From the cell containing the given text, extract its center point as (x, y) coordinate. 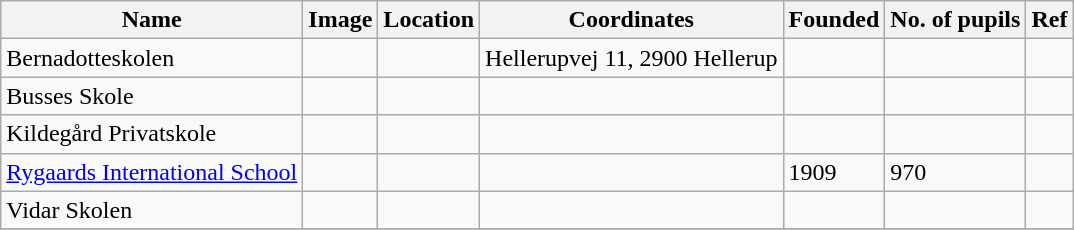
Busses Skole (152, 96)
Ref (1050, 20)
Founded (834, 20)
Hellerupvej 11, 2900 Hellerup (632, 58)
No. of pupils (956, 20)
Image (340, 20)
Bernadotteskolen (152, 58)
970 (956, 172)
Location (429, 20)
Vidar Skolen (152, 210)
Rygaards International School (152, 172)
Name (152, 20)
Coordinates (632, 20)
Kildegård Privatskole (152, 134)
1909 (834, 172)
